Find where the given text appears and provide that cell's center as [X, Y] coordinate. 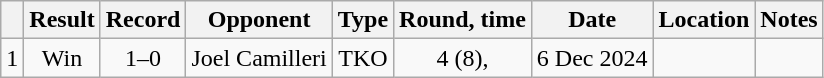
Round, time [463, 20]
Location [704, 20]
Record [143, 20]
1–0 [143, 58]
1 [12, 58]
4 (8), [463, 58]
Win [62, 58]
Date [592, 20]
Type [362, 20]
Opponent [259, 20]
TKO [362, 58]
Result [62, 20]
Notes [789, 20]
6 Dec 2024 [592, 58]
Joel Camilleri [259, 58]
